Capture the cell that displays the provided text and extract its [X, Y] central coordinate. 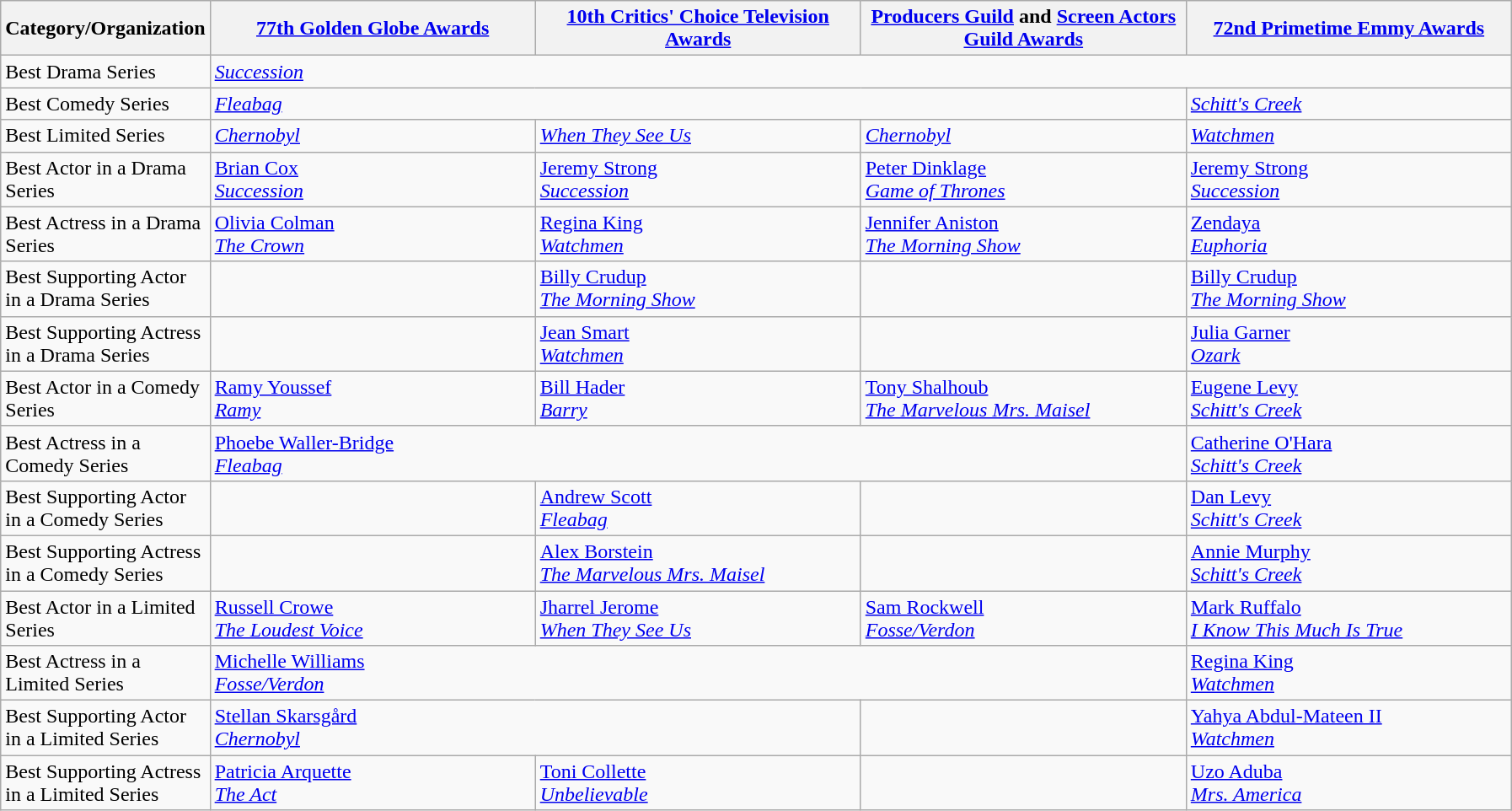
Tony ShalhoubThe Marvelous Mrs. Maisel [1023, 398]
Russell CroweThe Loudest Voice [373, 617]
Fleabag [698, 104]
Best Actor in a Drama Series [105, 179]
Toni ColletteUnbelievable [698, 782]
Best Limited Series [105, 136]
Eugene LevySchitt's Creek [1348, 398]
Sam RockwellFosse/Verdon [1023, 617]
Brian CoxSuccession [373, 179]
Jean SmartWatchmen [698, 344]
77th Golden Globe Awards [373, 29]
Alex BorsteinThe Marvelous Mrs. Maisel [698, 563]
When They See Us [698, 136]
Catherine O'HaraSchitt's Creek [1348, 454]
Best Actor in a Limited Series [105, 617]
Phoebe Waller-BridgeFleabag [698, 454]
Best Actress in a Comedy Series [105, 454]
Producers Guild and Screen Actors Guild Awards [1023, 29]
Ramy YoussefRamy [373, 398]
Best Supporting Actor in a Comedy Series [105, 508]
ZendayaEuphoria [1348, 234]
Best Actress in a Limited Series [105, 673]
Best Actor in a Comedy Series [105, 398]
Schitt's Creek [1348, 104]
72nd Primetime Emmy Awards [1348, 29]
Peter DinklageGame of Thrones [1023, 179]
Watchmen [1348, 136]
Best Supporting Actress in a Limited Series [105, 782]
Jennifer AnistonThe Morning Show [1023, 234]
Jharrel JeromeWhen They See Us [698, 617]
Best Supporting Actor in a Drama Series [105, 288]
Category/Organization [105, 29]
Michelle WilliamsFosse/Verdon [698, 673]
Uzo AdubaMrs. America [1348, 782]
Patricia ArquetteThe Act [373, 782]
Julia GarnerOzark [1348, 344]
Best Supporting Actress in a Comedy Series [105, 563]
Best Drama Series [105, 72]
Mark RuffaloI Know This Much Is True [1348, 617]
Succession [861, 72]
Best Actress in a Drama Series [105, 234]
Stellan SkarsgårdChernobyl [535, 728]
10th Critics' Choice Television Awards [698, 29]
Andrew ScottFleabag [698, 508]
Annie MurphySchitt's Creek [1348, 563]
Dan LevySchitt's Creek [1348, 508]
Best Comedy Series [105, 104]
Yahya Abdul-Mateen IIWatchmen [1348, 728]
Olivia ColmanThe Crown [373, 234]
Best Supporting Actor in a Limited Series [105, 728]
Bill HaderBarry [698, 398]
Best Supporting Actress in a Drama Series [105, 344]
